Return the [X, Y] coordinate for the center point of the cell that contains the specified text.  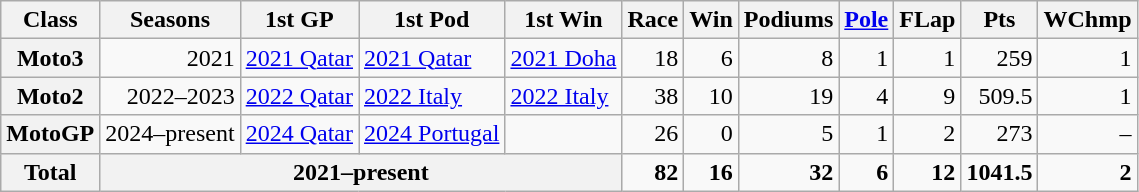
18 [653, 58]
82 [653, 172]
– [1088, 134]
1st GP [299, 20]
509.5 [1000, 96]
1st Pod [432, 20]
1041.5 [1000, 172]
273 [1000, 134]
MotoGP [50, 134]
0 [712, 134]
2021 [170, 58]
2021 Doha [564, 58]
2022–2023 [170, 96]
10 [712, 96]
2024–present [170, 134]
26 [653, 134]
2022 Qatar [299, 96]
Win [712, 20]
Class [50, 20]
19 [788, 96]
1st Win [564, 20]
32 [788, 172]
2021–present [361, 172]
8 [788, 58]
Race [653, 20]
Pts [1000, 20]
259 [1000, 58]
FLap [928, 20]
Moto3 [50, 58]
2024 Portugal [432, 134]
Pole [866, 20]
12 [928, 172]
WChmp [1088, 20]
Seasons [170, 20]
4 [866, 96]
Moto2 [50, 96]
9 [928, 96]
Total [50, 172]
5 [788, 134]
Podiums [788, 20]
2024 Qatar [299, 134]
38 [653, 96]
16 [712, 172]
